Output the (x, y) coordinate of the center of the cell containing the given text.  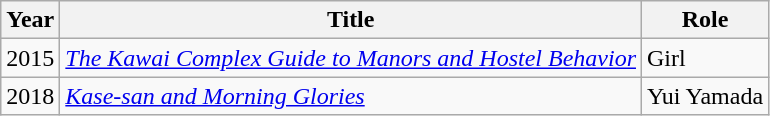
Title (351, 20)
Girl (706, 58)
The Kawai Complex Guide to Manors and Hostel Behavior (351, 58)
Kase-san and Morning Glories (351, 96)
Year (30, 20)
2018 (30, 96)
Yui Yamada (706, 96)
Role (706, 20)
2015 (30, 58)
